Detect which cell encompasses the target text, then output its (x, y) center coordinate. 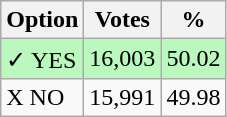
% (194, 20)
16,003 (122, 59)
X NO (42, 97)
✓ YES (42, 59)
Option (42, 20)
15,991 (122, 97)
Votes (122, 20)
49.98 (194, 97)
50.02 (194, 59)
